Find where the given text appears and provide that cell's center as (x, y) coordinate. 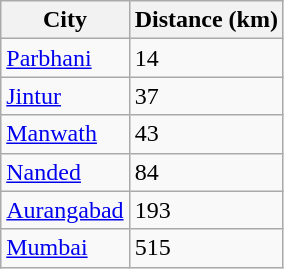
193 (206, 210)
Parbhani (65, 58)
Mumbai (65, 248)
43 (206, 134)
Distance (km) (206, 20)
Manwath (65, 134)
515 (206, 248)
37 (206, 96)
Jintur (65, 96)
Aurangabad (65, 210)
City (65, 20)
14 (206, 58)
Nanded (65, 172)
84 (206, 172)
